Return the (X, Y) coordinate for the center point of the cell that contains the specified text.  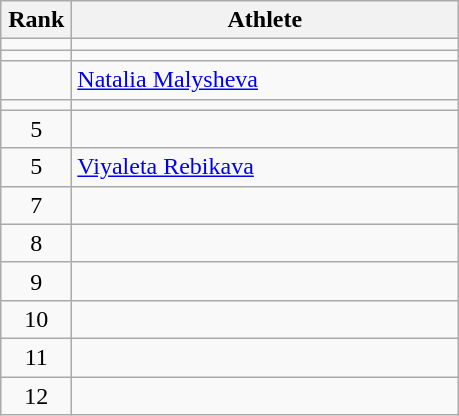
8 (36, 243)
Natalia Malysheva (265, 80)
10 (36, 319)
Viyaleta Rebikava (265, 167)
7 (36, 205)
12 (36, 395)
11 (36, 357)
Rank (36, 20)
Athlete (265, 20)
9 (36, 281)
